Return the [X, Y] coordinate for the center point of the cell that contains the specified text.  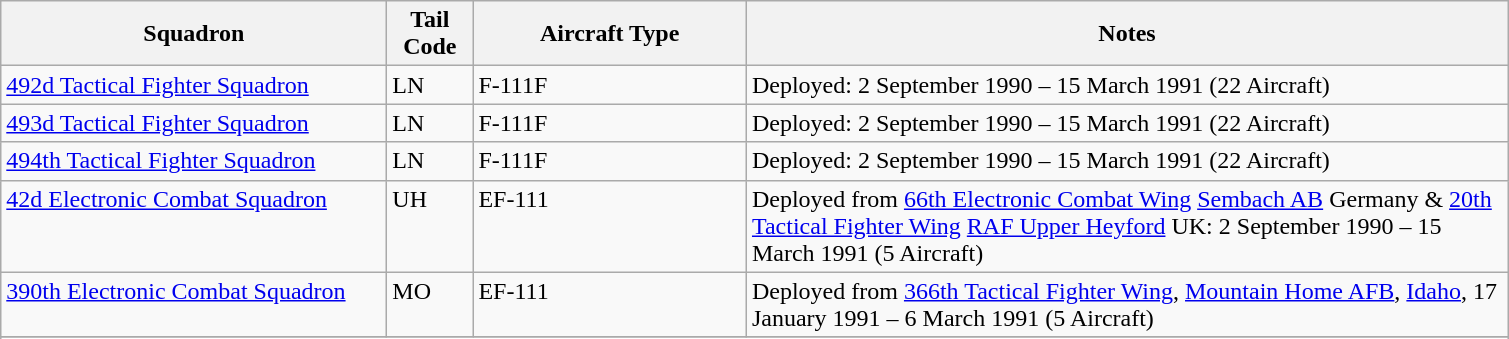
Deployed from 366th Tactical Fighter Wing, Mountain Home AFB, Idaho, 17 January 1991 – 6 March 1991 (5 Aircraft) [1126, 304]
UH [430, 226]
42d Electronic Combat Squadron [194, 226]
493d Tactical Fighter Squadron [194, 123]
Squadron [194, 34]
494th Tactical Fighter Squadron [194, 161]
Tail Code [430, 34]
390th Electronic Combat Squadron [194, 304]
MO [430, 304]
492d Tactical Fighter Squadron [194, 85]
Aircraft Type [610, 34]
Notes [1126, 34]
